For the text-containing cell, return its midpoint in (x, y) coordinate format. 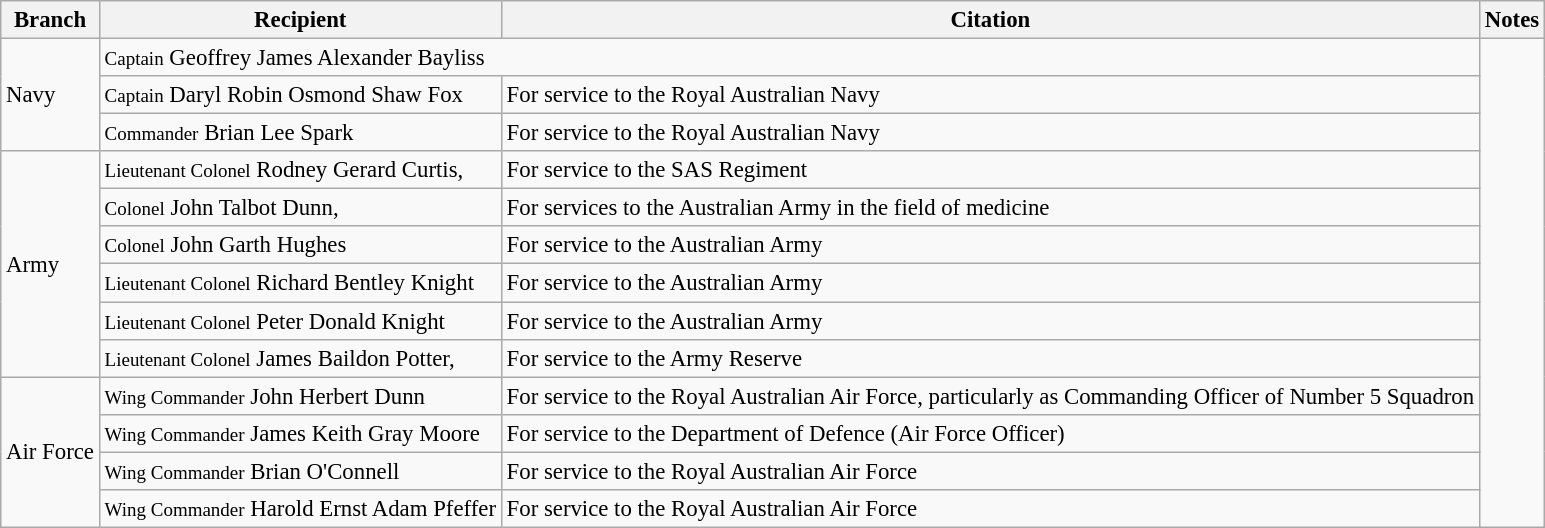
For service to the Department of Defence (Air Force Officer) (990, 433)
For services to the Australian Army in the field of medicine (990, 208)
Notes (1512, 20)
Recipient (300, 20)
Captain Geoffrey James Alexander Bayliss (789, 58)
Army (50, 264)
Citation (990, 20)
For service to the Royal Australian Air Force, particularly as Commanding Officer of Number 5 Squadron (990, 396)
Lieutenant Colonel James Baildon Potter, (300, 358)
For service to the SAS Regiment (990, 170)
Lieutenant Colonel Rodney Gerard Curtis, (300, 170)
Lieutenant Colonel Richard Bentley Knight (300, 283)
Wing Commander Brian O'Connell (300, 471)
Colonel John Garth Hughes (300, 245)
Captain Daryl Robin Osmond Shaw Fox (300, 95)
Commander Brian Lee Spark (300, 133)
Branch (50, 20)
Colonel John Talbot Dunn, (300, 208)
Wing Commander Harold Ernst Adam Pfeffer (300, 509)
Lieutenant Colonel Peter Donald Knight (300, 321)
Wing Commander James Keith Gray Moore (300, 433)
Navy (50, 96)
Wing Commander John Herbert Dunn (300, 396)
For service to the Army Reserve (990, 358)
Air Force (50, 452)
